For the text-containing cell, return its midpoint in [X, Y] coordinate format. 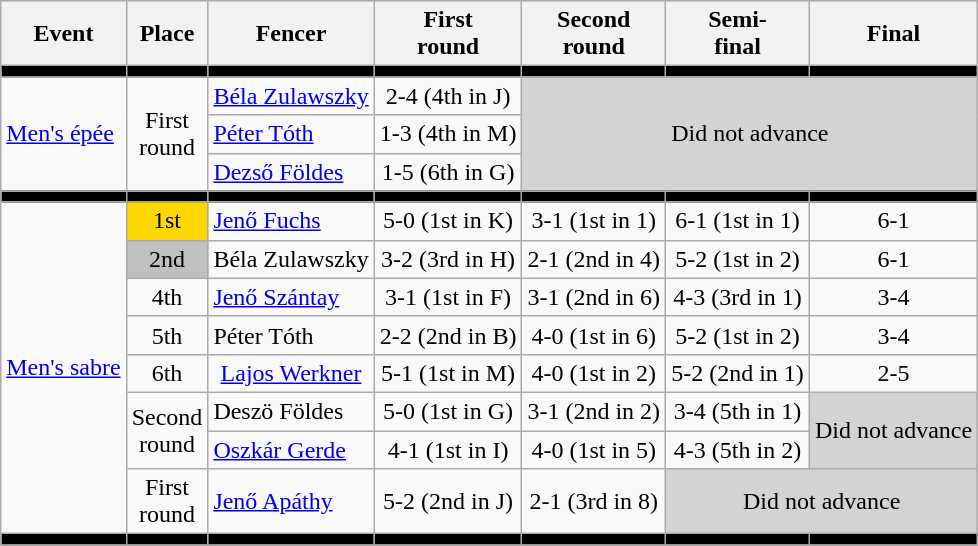
5-2 (2nd in 1) [738, 373]
3-4 (5th in 1) [738, 411]
Semi-final [738, 34]
4-0 (1st in 5) [594, 449]
3-1 (2nd in 2) [594, 411]
Fencer [291, 34]
3-1 (1st in F) [448, 297]
2-5 [893, 373]
4-0 (1st in 6) [594, 335]
6th [167, 373]
4th [167, 297]
2-4 (4th in J) [448, 96]
Jenő Apáthy [291, 502]
Final [893, 34]
3-1 (1st in 1) [594, 221]
1st [167, 221]
3-2 (3rd in H) [448, 259]
5-2 (2nd in J) [448, 502]
4-3 (3rd in 1) [738, 297]
Event [64, 34]
Lajos Werkner [291, 373]
Jenő Szántay [291, 297]
Oszkár Gerde [291, 449]
Men's épée [64, 134]
6-1 (1st in 1) [738, 221]
1-3 (4th in M) [448, 134]
2-2 (2nd in B) [448, 335]
2-1 (3rd in 8) [594, 502]
4-3 (5th in 2) [738, 449]
5-0 (1st in K) [448, 221]
4-1 (1st in I) [448, 449]
2-1 (2nd in 4) [594, 259]
5-0 (1st in G) [448, 411]
Place [167, 34]
Dezső Földes [291, 172]
5th [167, 335]
Men's sabre [64, 368]
4-0 (1st in 2) [594, 373]
1-5 (6th in G) [448, 172]
5-1 (1st in M) [448, 373]
Jenő Fuchs [291, 221]
3-1 (2nd in 6) [594, 297]
Deszö Földes [291, 411]
2nd [167, 259]
